Determine the [X, Y] coordinate at the center of the cell enclosing the given text.  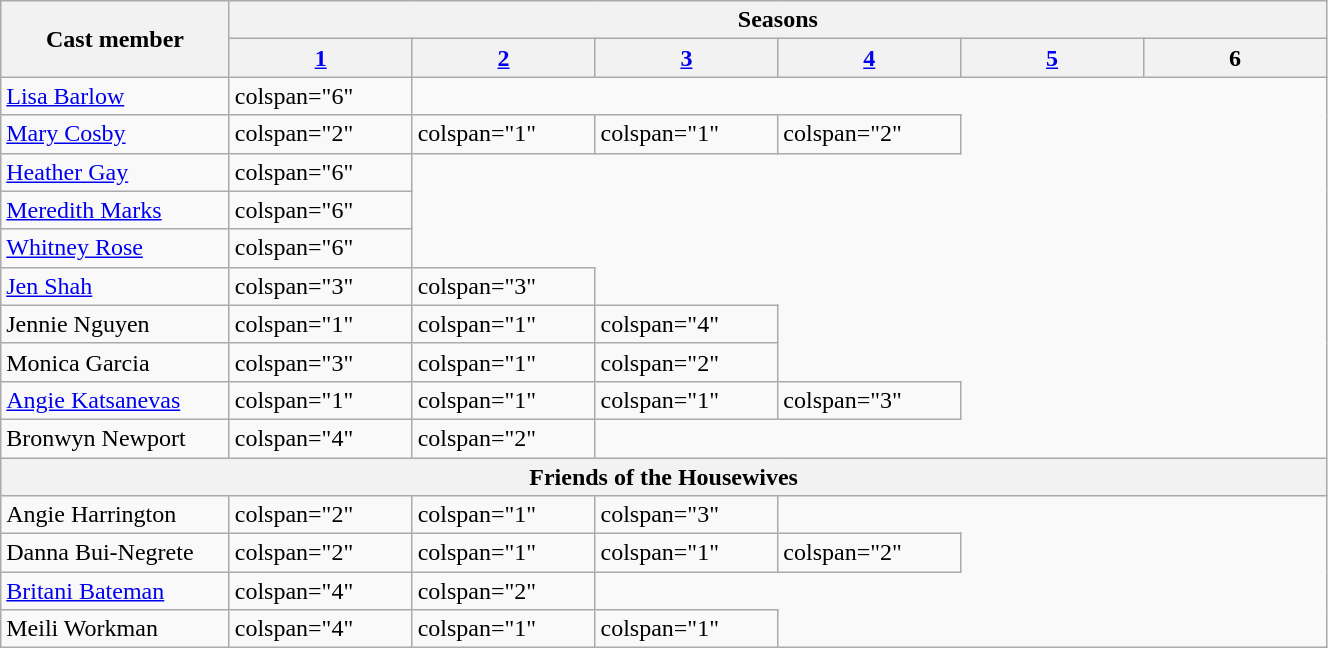
Britani Bateman [115, 591]
3 [686, 58]
Monica Garcia [115, 362]
Jennie Nguyen [115, 324]
Seasons [778, 20]
Meili Workman [115, 629]
Mary Cosby [115, 134]
Angie Katsanevas [115, 400]
Bronwyn Newport [115, 438]
2 [504, 58]
1 [320, 58]
Whitney Rose [115, 248]
Lisa Barlow [115, 96]
4 [870, 58]
Heather Gay [115, 172]
Meredith Marks [115, 210]
Friends of the Housewives [664, 477]
5 [1052, 58]
6 [1236, 58]
Cast member [115, 39]
Angie Harrington [115, 515]
Danna Bui-Negrete [115, 553]
Jen Shah [115, 286]
